Capture the cell that displays the provided text and extract its [x, y] central coordinate. 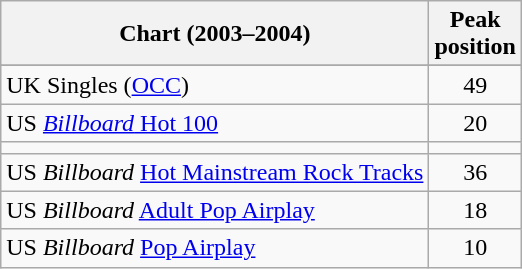
US Billboard Pop Airplay [215, 248]
US Billboard Hot Mainstream Rock Tracks [215, 172]
49 [475, 85]
US Billboard Adult Pop Airplay [215, 210]
US Billboard Hot 100 [215, 123]
Chart (2003–2004) [215, 34]
10 [475, 248]
20 [475, 123]
UK Singles (OCC) [215, 85]
36 [475, 172]
18 [475, 210]
Peakposition [475, 34]
